Search for the cell housing the specified text and yield its [X, Y] center coordinate. 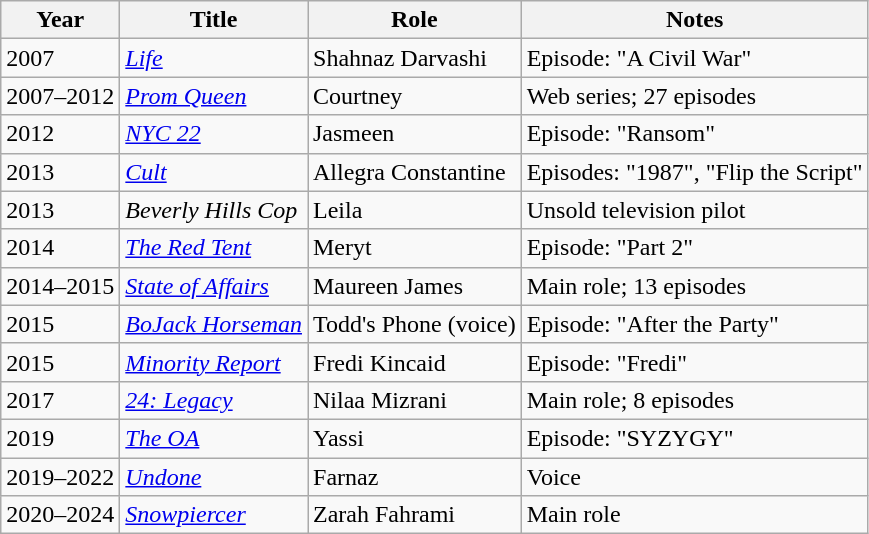
Voice [694, 477]
Beverly Hills Cop [214, 210]
Episode: "Part 2" [694, 248]
Notes [694, 20]
Allegra Constantine [415, 172]
The Red Tent [214, 248]
Episode: "SYZYGY" [694, 438]
2007–2012 [60, 96]
Unsold television pilot [694, 210]
Meryt [415, 248]
NYC 22 [214, 134]
2012 [60, 134]
2014 [60, 248]
Episodes: "1987", "Flip the Script" [694, 172]
Web series; 27 episodes [694, 96]
24: Legacy [214, 400]
Yassi [415, 438]
2019–2022 [60, 477]
Minority Report [214, 362]
2017 [60, 400]
Cult [214, 172]
Main role [694, 515]
Main role; 13 episodes [694, 286]
Snowpiercer [214, 515]
Nilaa Mizrani [415, 400]
The OA [214, 438]
Courtney [415, 96]
Prom Queen [214, 96]
Life [214, 58]
Todd's Phone (voice) [415, 324]
Title [214, 20]
Shahnaz Darvashi [415, 58]
2007 [60, 58]
Jasmeen [415, 134]
Leila [415, 210]
Episode: "Ransom" [694, 134]
Zarah Fahrami [415, 515]
State of Affairs [214, 286]
Episode: "A Civil War" [694, 58]
Fredi Kincaid [415, 362]
Year [60, 20]
Farnaz [415, 477]
Maureen James [415, 286]
2014–2015 [60, 286]
Role [415, 20]
Episode: "After the Party" [694, 324]
Episode: "Fredi" [694, 362]
BoJack Horseman [214, 324]
2019 [60, 438]
Undone [214, 477]
2020–2024 [60, 515]
Main role; 8 episodes [694, 400]
